Detect which cell encompasses the target text, then output its (x, y) center coordinate. 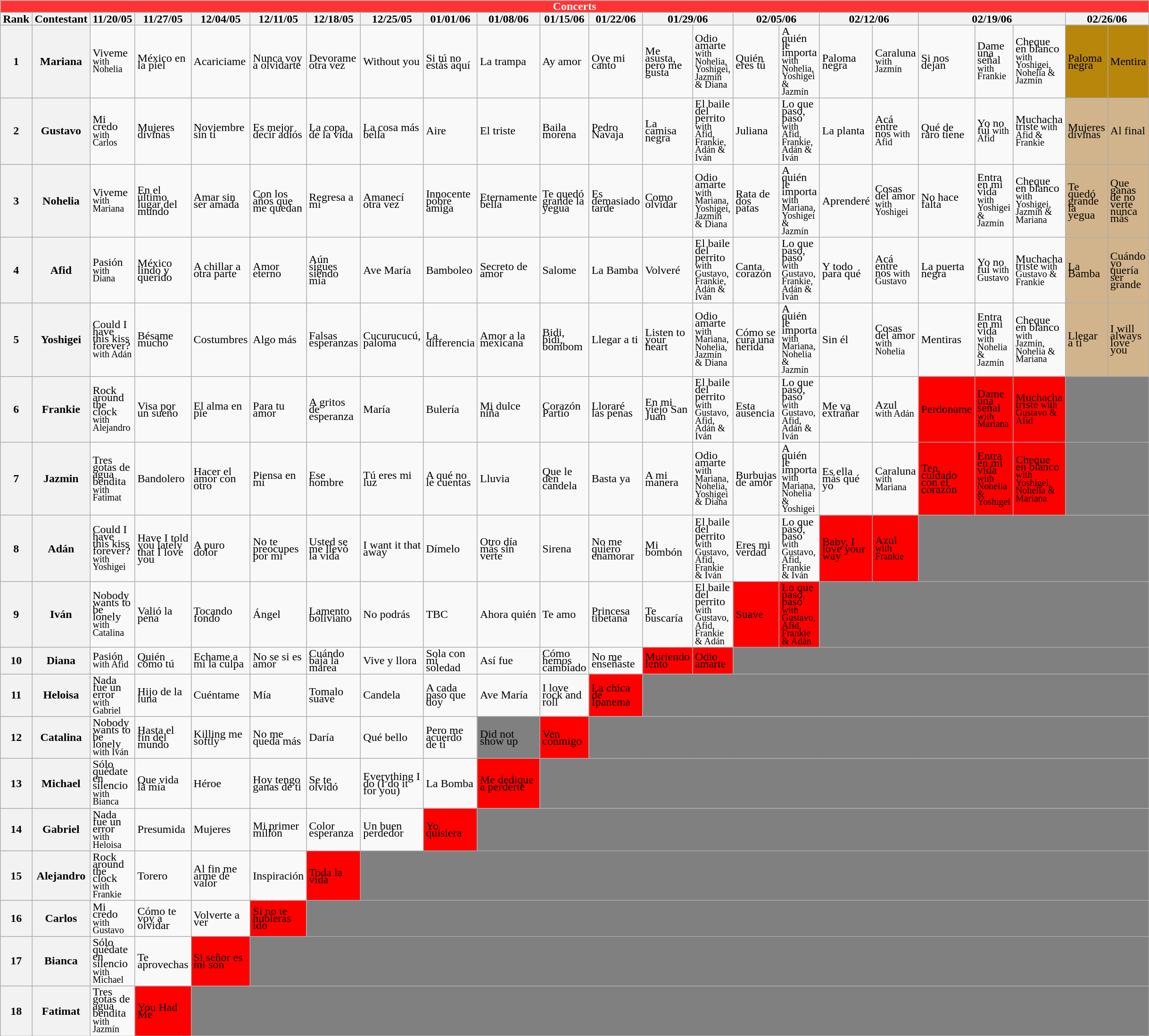
11 (16, 696)
Mi dulce niña (508, 409)
Without you (392, 61)
Hijo de la luna (163, 696)
Carlos (61, 919)
12/25/05 (392, 19)
Regresa a mí (334, 201)
Gustavo (61, 131)
Ahora quién (508, 614)
Volverte a ver (221, 919)
Lo que pasó, pasó with Afid, Frankie, Adán & Iván (800, 131)
Rock around the clock with Frankie (112, 876)
02/26/06 (1107, 19)
Color esperanza (334, 830)
Iván (61, 614)
A puro dolor (221, 548)
02/12/06 (869, 19)
Secreto de amor (508, 270)
Odio amarte with Nohelia, Yoshigei, Jazmín & Diana (713, 61)
No hace falta (947, 201)
No me enseñaste (616, 660)
La camisa negra (668, 131)
Un buen perdedor (392, 830)
Tú eres mi luz (392, 479)
Contestant (61, 19)
12 (16, 737)
Cheque en blanco with Yoshigei, Nohelia & Mariana (1039, 479)
Si señor es mi son (221, 961)
Te buscaría (668, 614)
Adán (61, 548)
01/08/06 (508, 19)
Se te olvidó (334, 783)
Bamboleo (451, 270)
Bidi, bidi, bombom (564, 339)
Dame una señal with Mariana (994, 409)
Hasta el fin del mundo (163, 737)
Noviembre sin ti (221, 131)
Entra en mi vida with Yoshigei & Jazmín (994, 201)
Yo no fui with Gustavo (994, 270)
5 (16, 339)
Lloraré las penas (616, 409)
16 (16, 919)
No se si es amor (278, 660)
Usted se me llevó la vida (334, 548)
Burbujas de amor (756, 479)
Yoshigei (61, 339)
You Had Me (163, 1011)
Toda la vida (334, 876)
Heloisa (61, 696)
Suave (756, 614)
Acá entre nos with Afid (896, 131)
11/20/05 (112, 19)
Mi bombón (668, 548)
Torero (163, 876)
Alejandro (61, 876)
Viveme with Nohelia (112, 61)
Cheque en blanco with Jazmín, Nohelia & Mariana (1039, 339)
Cheque en blanco with Yoshigei, Nohelia & Jazmín (1039, 61)
No me queda más (278, 737)
Cucurucucú, paloma (392, 339)
Amanecí otra vez (392, 201)
Mariana (61, 61)
Cuéntame (221, 696)
Con los años que me quedan (278, 201)
Afid (61, 270)
Me va extrañar (846, 409)
Pedro Navaja (616, 131)
Fatimat (61, 1011)
Rank (16, 19)
Devorame otra vez (334, 61)
Sirena (564, 548)
Que le den candela (564, 479)
El triste (508, 131)
En el último lugar del mundo (163, 201)
01/01/06 (451, 19)
Qué de raro tiene (947, 131)
11/27/05 (163, 19)
Lo que pasó, pasó with Gustavo, Frankie, Adán & Iván (800, 270)
I will always love you (1128, 339)
Innocente pobre amiga (451, 201)
Nada fue un error with Heloisa (112, 830)
Me asusta, pero me gusta (668, 61)
02/05/06 (776, 19)
La copa de la vida (334, 131)
Tocando fondo (221, 614)
Si no te hubieras ido (278, 919)
Que ganas de no verte nunca más (1128, 201)
A chillar a otra parte (221, 270)
A quién le importa with Mariana, Yoshigei & Jazmín (800, 201)
Perdoname (947, 409)
Presumida (163, 830)
Lo que pasó, pasó with Gustavo, Afid, Adán & Iván (800, 409)
A mi manera (668, 479)
Bianca (61, 961)
8 (16, 548)
Bulería (451, 409)
12/11/05 (278, 19)
María (392, 409)
Mi primer millón (278, 830)
Mentiras (947, 339)
Muchacha triste with Gustavo & Afid (1039, 409)
Si nos dejan (947, 61)
El baile del perrito with Gustavo, Afid, Adán & Iván (713, 409)
Juliana (756, 131)
Y todo para qué (846, 270)
Michael (61, 783)
Así fue (508, 660)
Ay amor (564, 61)
Caraluna with Jazmín (896, 61)
Entra en mi vida with Nohelia & Yoshigei (994, 479)
Te aprovechas (163, 961)
Hoy tengo ganas de ti (278, 783)
Diana (61, 660)
La differencia (451, 339)
Aire (451, 131)
Rock around the clock with Alejandro (112, 409)
Could I have this kiss forever? with Yoshigei (112, 548)
Cómo te voy a olvidar (163, 919)
La cosa más bella (392, 131)
Vive y llora (392, 660)
Acariciame (221, 61)
No me quiero enamorar (616, 548)
Falsas esperanzas (334, 339)
Mujeres (221, 830)
Visa por un sueño (163, 409)
9 (16, 614)
Azul with Adán (896, 409)
Odio amarte (713, 660)
Lamento boliviano (334, 614)
Amor a la mexicana (508, 339)
Cómo hemos cambiado (564, 660)
Odio amarte with Mariana, Nohelia, Yoshigei & Diana (713, 479)
México lindo y querido (163, 270)
14 (16, 830)
Nobody wants to be lonely with Iván (112, 737)
Como olvidar (668, 201)
4 (16, 270)
Canta corazón (756, 270)
Aprenderé (846, 201)
Listen to your heart (668, 339)
Mía (278, 696)
Cheque en blanco with Yoshigei, Jazmín & Mariana (1039, 201)
Acá entre nos with Gustavo (896, 270)
El baile del perrito with Gustavo, Afid, Frankie & Iván (713, 548)
Concerts (575, 7)
Quién cómo tú (163, 660)
Es demasiado tarde (616, 201)
Valió la pena (163, 614)
La Bomba (451, 783)
Muchacha triste with Afid & Frankie (1039, 131)
Ángel (278, 614)
Tres gotas de agua bendita with Jazmín (112, 1011)
Hacer el amor con otro (221, 479)
Pero me acuerdo de ti (451, 737)
Azul with Frankie (896, 548)
02/19/06 (992, 19)
Dímelo (451, 548)
Yo no fui with Afid (994, 131)
Catalina (61, 737)
A cada paso que doy (451, 696)
Frankie (61, 409)
Ten cuidado con el corazón (947, 479)
Amar sin ser amada (221, 201)
Sola con mi soledad (451, 660)
Aún sigues siendo mía (334, 270)
Daría (334, 737)
10 (16, 660)
Did not show up (508, 737)
1 (16, 61)
Sólo quédate en silencio with Bianca (112, 783)
Cosas del amor with Yoshigei (896, 201)
Al fin me arme de valor (221, 876)
Héroe (221, 783)
Quién eres tú (756, 61)
Entra en mi vida with Nohelia & Jazmín (994, 339)
01/29/06 (688, 19)
Basta ya (616, 479)
Piensa en mí (278, 479)
Corazón Partío (564, 409)
Odio amarte with Mariana, Yoshigei, Jazmín & Diana (713, 201)
Oye mi canto (616, 61)
Cuándo baja la marea (334, 660)
Cuándo yo quería ser grande (1128, 270)
Echame a mi la culpa (221, 660)
Lluvia (508, 479)
Viveme with Mariana (112, 201)
Me dedique a perderte (508, 783)
A qué no le cuentas (451, 479)
3 (16, 201)
2 (16, 131)
17 (16, 961)
Tomalo suave (334, 696)
Nada fue un error with Gabriel (112, 696)
Tres gotas de agua bendita with Fatimat (112, 479)
A quién le importa with Mariana, Nohelia & Jazmín (800, 339)
Qué bello (392, 737)
Amor eterno (278, 270)
Eternamente bella (508, 201)
Bandolero (163, 479)
Que vida la mía (163, 783)
Killing me softly (221, 737)
Nohelia (61, 201)
Yo quisiera (451, 830)
01/22/06 (616, 19)
Volveré (668, 270)
Mi credo with Carlos (112, 131)
Candela (392, 696)
TBC (451, 614)
6 (16, 409)
Ven conmigo (564, 737)
Baby, I love your way (846, 548)
Es mejor decir adiós (278, 131)
Mentira (1128, 61)
Eres mi verdad (756, 548)
01/15/06 (564, 19)
En mi viejo San Juan (668, 409)
Inspiración (278, 876)
Ese hombre (334, 479)
Dame una señal with Frankie (994, 61)
Mi credo with Gustavo (112, 919)
Muriendo lento (668, 660)
El baile del perrito with Gustavo, Frankie, Adán & Iván (713, 270)
Princesa tibetana (616, 614)
Lo que pasó, pasó with Gustavo, Afid, Frankie & Iván (800, 548)
Cómo se cura una herida (756, 339)
Esta ausencia (756, 409)
Te amo (564, 614)
Otro día más sin verte (508, 548)
Gabriel (61, 830)
La chica de Ipanema (616, 696)
Pasión with Afid (112, 660)
12/04/05 (221, 19)
El alma en pie (221, 409)
7 (16, 479)
Odio amarte with Mariana, Nohelia, Jazmín & Diana (713, 339)
Bésame mucho (163, 339)
La planta (846, 131)
Sin él (846, 339)
Es ella más qué yo (846, 479)
Salome (564, 270)
No te preocupes por mí (278, 548)
El baile del perrito with Afid, Frankie, Adán & Iván (713, 131)
No podrás (392, 614)
La puerta negra (947, 270)
Si tú no estás aquí (451, 61)
I want it that away (392, 548)
A quién le importa with Nohelia, Yoshigei & Jazmín (800, 61)
Cosas del amor with Nohelia (896, 339)
Rata de dos patas (756, 201)
Nunca voy a olvidarte (278, 61)
México en la piel (163, 61)
13 (16, 783)
Pasión with Diana (112, 270)
A gritos de esperanza (334, 409)
Para tu amor (278, 409)
Lo que pasó, pasó with Gustavo, Afid, Frankie & Adán (800, 614)
Costumbres (221, 339)
La trampa (508, 61)
Baila morena (564, 131)
Algo más (278, 339)
Nobody wants to be lonely with Catalina (112, 614)
El baile del perrito with Gustavo, Afid, Frankie & Adán (713, 614)
18 (16, 1011)
Jazmin (61, 479)
Muchacha triste with Gustavo & Frankie (1039, 270)
Al final (1128, 131)
Have I told you lately that I love you (163, 548)
Everything I do (I do it for you) (392, 783)
Could I have this kiss forever? with Adán (112, 339)
A quién le importa with Mariana, Nohelia & Yoshigei (800, 479)
I love rock and roll (564, 696)
15 (16, 876)
Caraluna with Mariana (896, 479)
Sólo quédate en silencio with Michael (112, 961)
12/18/05 (334, 19)
